Provide the [X, Y] coordinate of the cell's center where the given text is located.  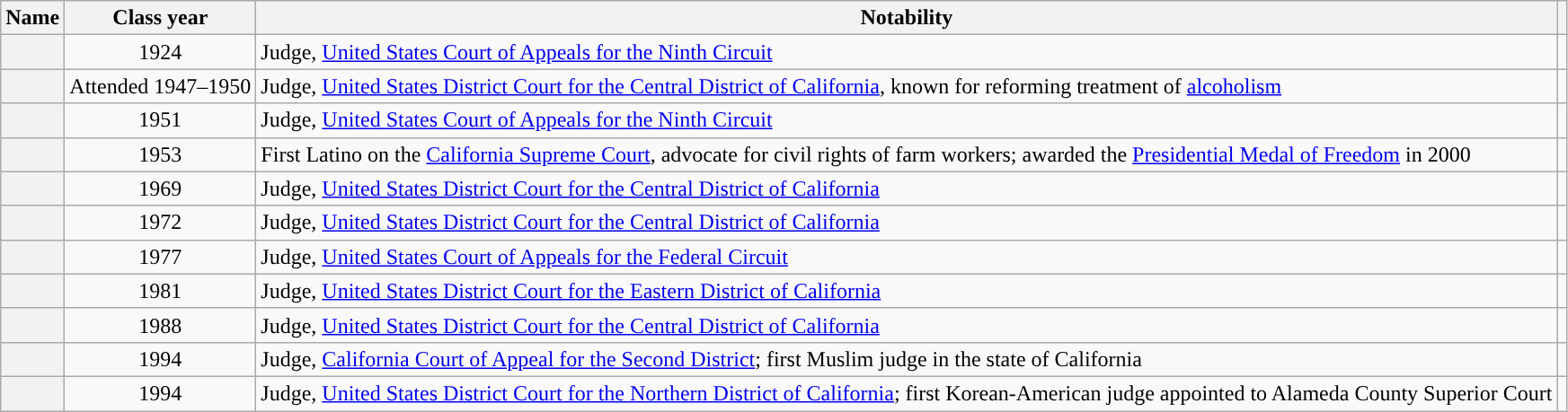
Judge, United States Court of Appeals for the Federal Circuit [907, 257]
Notability [907, 18]
1969 [160, 188]
First Latino on the California Supreme Court, advocate for civil rights of farm workers; awarded the Presidential Medal of Freedom in 2000 [907, 154]
Judge, California Court of Appeal for the Second District; first Muslim judge in the state of California [907, 359]
Class year [160, 18]
Name [32, 18]
Judge, United States District Court for the Central District of California, known for reforming treatment of alcoholism [907, 86]
1972 [160, 223]
1977 [160, 257]
Attended 1947–1950 [160, 86]
Judge, United States District Court for the Eastern District of California [907, 291]
1981 [160, 291]
Judge, United States District Court for the Northern District of California; first Korean-American judge appointed to Alameda County Superior Court [907, 393]
1951 [160, 120]
1953 [160, 154]
1988 [160, 325]
1924 [160, 52]
